From the cell containing the given text, extract its center point as [x, y] coordinate. 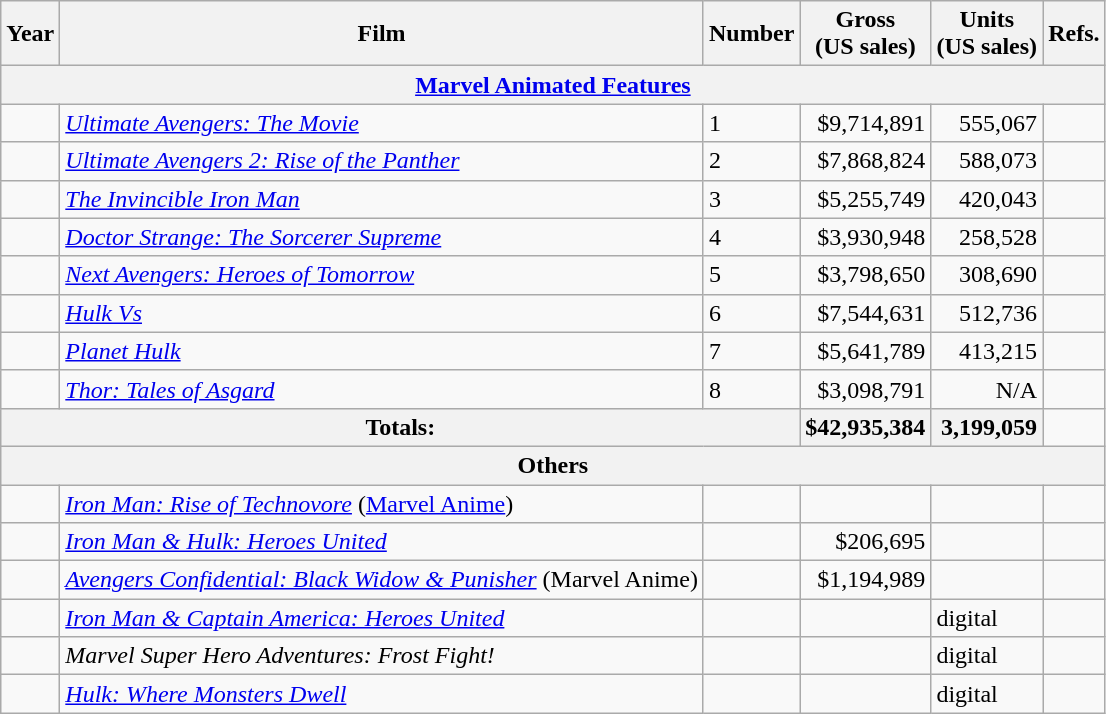
Iron Man: Rise of Technovore (Marvel Anime) [382, 503]
Others [553, 465]
$5,255,749 [866, 199]
Gross(US sales) [866, 34]
$1,194,989 [866, 580]
Hulk: Where Monsters Dwell [382, 694]
Iron Man & Hulk: Heroes United [382, 542]
$7,544,631 [866, 313]
3 [751, 199]
4 [751, 237]
Film [382, 34]
2 [751, 161]
Thor: Tales of Asgard [382, 389]
6 [751, 313]
Planet Hulk [382, 351]
$7,868,824 [866, 161]
555,067 [987, 123]
Next Avengers: Heroes of Tomorrow [382, 275]
8 [751, 389]
5 [751, 275]
$42,935,384 [866, 427]
N/A [987, 389]
$9,714,891 [866, 123]
Marvel Super Hero Adventures: Frost Fight! [382, 656]
Units(US sales) [987, 34]
Doctor Strange: The Sorcerer Supreme [382, 237]
413,215 [987, 351]
$5,641,789 [866, 351]
Year [30, 34]
Hulk Vs [382, 313]
1 [751, 123]
3,199,059 [987, 427]
258,528 [987, 237]
308,690 [987, 275]
The Invincible Iron Man [382, 199]
420,043 [987, 199]
Refs. [1074, 34]
Avengers Confidential: Black Widow & Punisher (Marvel Anime) [382, 580]
$206,695 [866, 542]
7 [751, 351]
$3,098,791 [866, 389]
Totals: [400, 427]
Number [751, 34]
588,073 [987, 161]
$3,930,948 [866, 237]
Iron Man & Captain America: Heroes United [382, 618]
512,736 [987, 313]
$3,798,650 [866, 275]
Ultimate Avengers: The Movie [382, 123]
Ultimate Avengers 2: Rise of the Panther [382, 161]
Marvel Animated Features [553, 85]
